Find where the given text appears and provide that cell's center as (X, Y) coordinate. 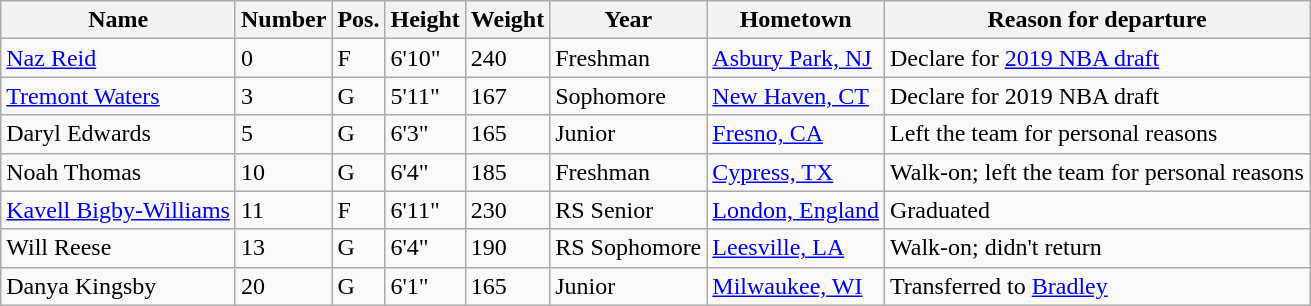
London, England (796, 210)
6'1" (425, 286)
Height (425, 20)
6'11" (425, 210)
Pos. (358, 20)
Noah Thomas (118, 172)
Tremont Waters (118, 96)
185 (507, 172)
10 (283, 172)
13 (283, 248)
167 (507, 96)
Sophomore (628, 96)
230 (507, 210)
Graduated (1098, 210)
Asbury Park, NJ (796, 58)
Kavell Bigby-Williams (118, 210)
Year (628, 20)
RS Senior (628, 210)
Milwaukee, WI (796, 286)
Hometown (796, 20)
11 (283, 210)
Will Reese (118, 248)
Naz Reid (118, 58)
5 (283, 134)
Fresno, CA (796, 134)
Reason for departure (1098, 20)
190 (507, 248)
240 (507, 58)
6'3" (425, 134)
Left the team for personal reasons (1098, 134)
Leesville, LA (796, 248)
New Haven, CT (796, 96)
Transferred to Bradley (1098, 286)
3 (283, 96)
Daryl Edwards (118, 134)
5'11" (425, 96)
Walk-on; didn't return (1098, 248)
0 (283, 58)
Name (118, 20)
Danya Kingsby (118, 286)
6'10" (425, 58)
Cypress, TX (796, 172)
20 (283, 286)
RS Sophomore (628, 248)
Weight (507, 20)
Walk-on; left the team for personal reasons (1098, 172)
Number (283, 20)
